Scan for the cell matching the given text and deliver its (X, Y) coordinate at center. 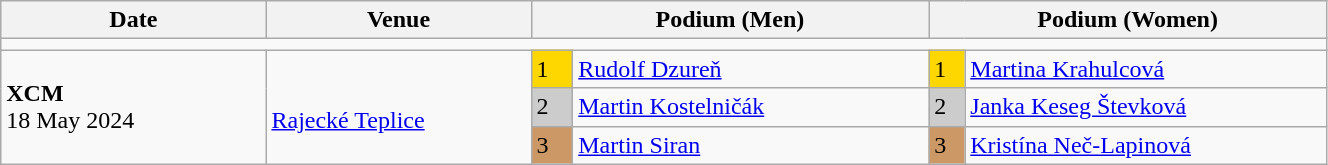
Rajecké Teplice (398, 107)
Janka Keseg Števková (1146, 107)
Date (134, 20)
Venue (398, 20)
Kristína Neč-Lapinová (1146, 145)
Martin Kostelničák (751, 107)
Podium (Women) (1128, 20)
Rudolf Dzureň (751, 69)
Podium (Men) (730, 20)
Martin Siran (751, 145)
XCM 18 May 2024 (134, 107)
Martina Krahulcová (1146, 69)
